For the text-containing cell, return its midpoint in (X, Y) coordinate format. 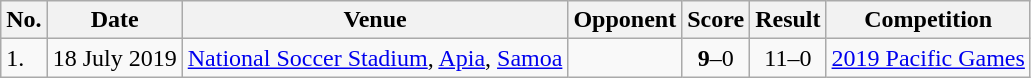
Result (788, 20)
18 July 2019 (114, 58)
Competition (928, 20)
Opponent (625, 20)
1. (24, 58)
Venue (375, 20)
9–0 (716, 58)
11–0 (788, 58)
Score (716, 20)
No. (24, 20)
Date (114, 20)
National Soccer Stadium, Apia, Samoa (375, 58)
2019 Pacific Games (928, 58)
